Return the [x, y] coordinate for the center point of the cell that contains the specified text.  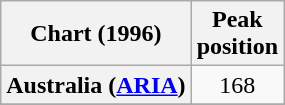
168 [237, 85]
Peakposition [237, 34]
Australia (ARIA) [96, 85]
Chart (1996) [96, 34]
